Provide the (x, y) coordinate of the cell's center where the given text is located.  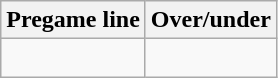
Over/under (210, 20)
Pregame line (74, 20)
